Determine the (x, y) coordinate at the center of the cell enclosing the given text.  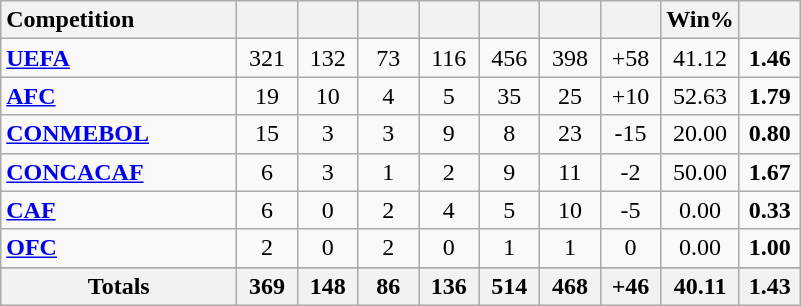
1.00 (770, 248)
468 (570, 286)
+10 (630, 96)
86 (388, 286)
15 (268, 134)
UEFA (119, 58)
CAF (119, 210)
Competition (119, 20)
40.11 (700, 286)
321 (268, 58)
73 (388, 58)
-5 (630, 210)
-2 (630, 172)
+58 (630, 58)
1.67 (770, 172)
+46 (630, 286)
23 (570, 134)
11 (570, 172)
514 (510, 286)
132 (328, 58)
CONMEBOL (119, 134)
8 (510, 134)
25 (570, 96)
1.43 (770, 286)
OFC (119, 248)
369 (268, 286)
52.63 (700, 96)
136 (448, 286)
AFC (119, 96)
19 (268, 96)
Win% (700, 20)
Totals (119, 286)
116 (448, 58)
41.12 (700, 58)
-15 (630, 134)
35 (510, 96)
1.46 (770, 58)
148 (328, 286)
398 (570, 58)
20.00 (700, 134)
0.80 (770, 134)
1.79 (770, 96)
0.33 (770, 210)
CONCACAF (119, 172)
456 (510, 58)
50.00 (700, 172)
